Find where the given text appears and provide that cell's center as [X, Y] coordinate. 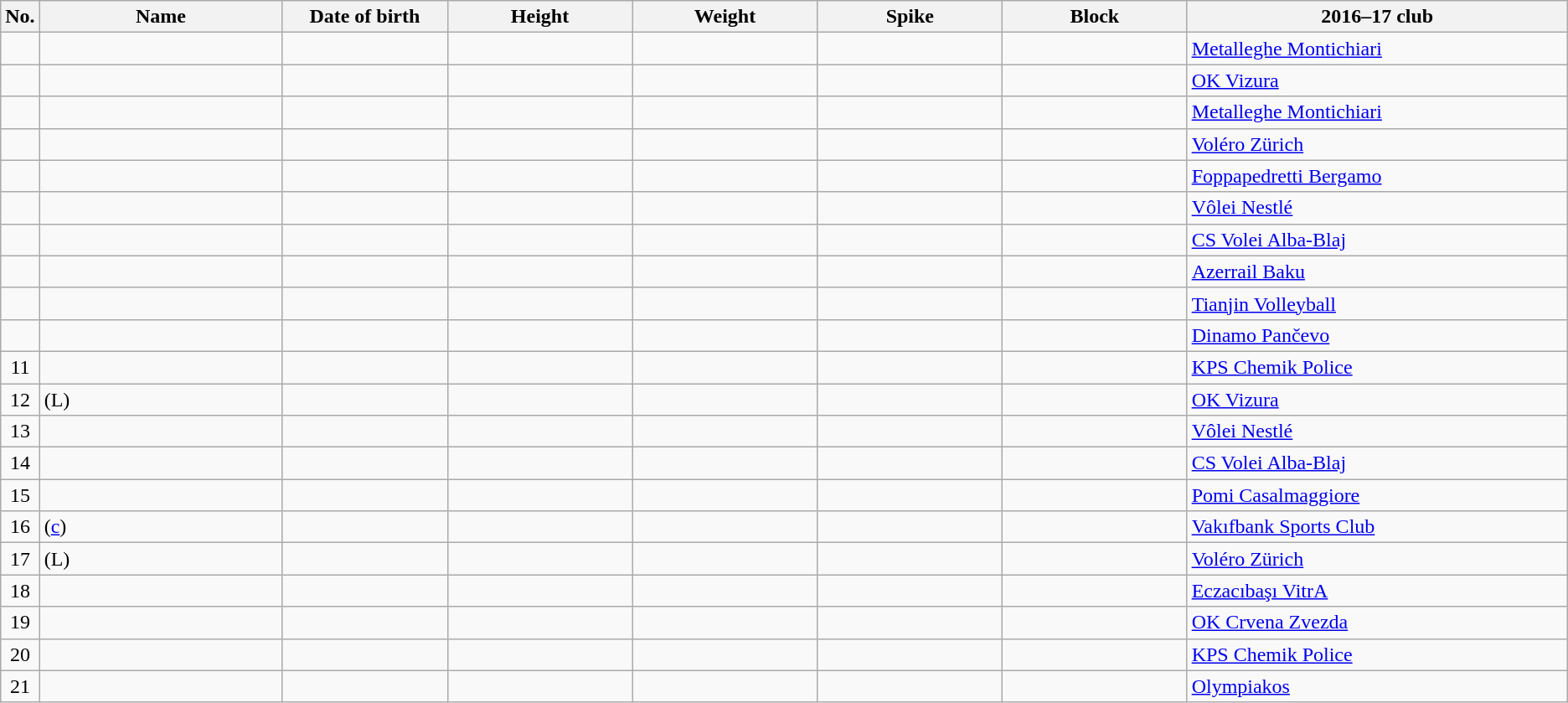
Block [1096, 17]
17 [20, 559]
OK Crvena Zvezda [1377, 623]
Eczacıbaşı VitrA [1377, 591]
Azerrail Baku [1377, 271]
Weight [725, 17]
11 [20, 367]
Olympiakos [1377, 686]
(c) [161, 527]
Vakıfbank Sports Club [1377, 527]
Date of birth [365, 17]
Spike [910, 17]
Dinamo Pančevo [1377, 335]
19 [20, 623]
Foppapedretti Bergamo [1377, 176]
2016–17 club [1377, 17]
16 [20, 527]
Name [161, 17]
Height [539, 17]
20 [20, 654]
15 [20, 495]
13 [20, 432]
12 [20, 400]
Pomi Casalmaggiore [1377, 495]
21 [20, 686]
14 [20, 463]
Tianjin Volleyball [1377, 303]
No. [20, 17]
18 [20, 591]
